For the text-containing cell, return its midpoint in (x, y) coordinate format. 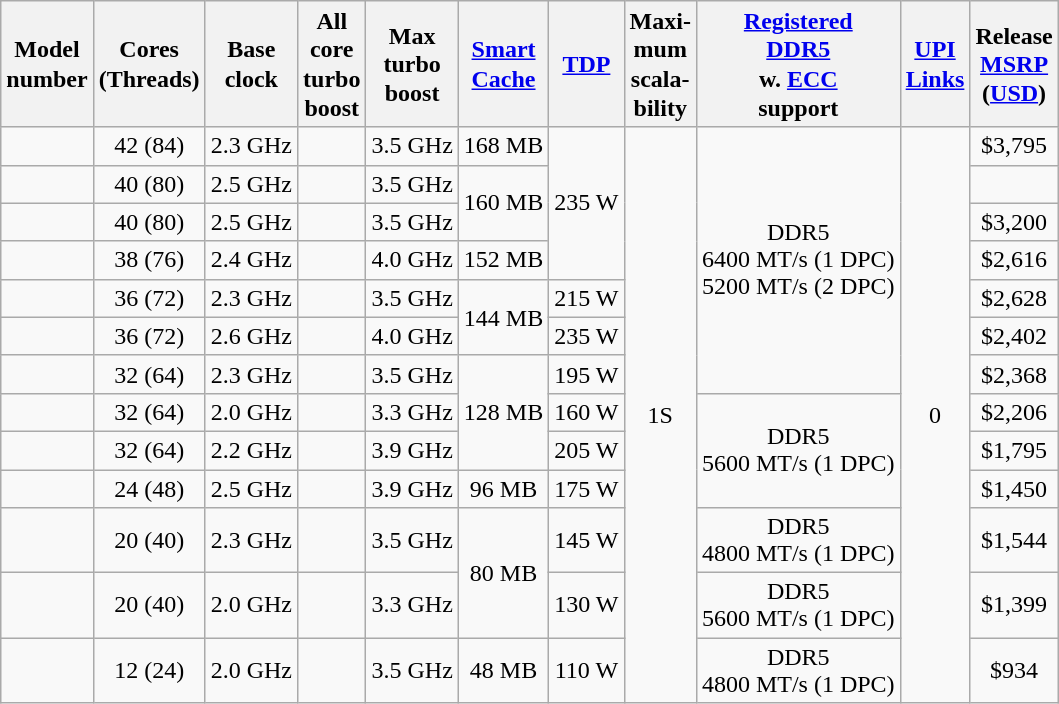
48 MB (503, 670)
$1,450 (1014, 489)
$1,399 (1014, 606)
80 MB (503, 573)
$934 (1014, 670)
144 MB (503, 317)
2.6 GHz (251, 336)
175 W (586, 489)
24 (48) (149, 489)
Baseclock (251, 64)
RegisteredDDR5w. ECCsupport (798, 64)
$2,616 (1014, 260)
$2,206 (1014, 412)
160 W (586, 412)
$2,368 (1014, 374)
TDP (586, 64)
110 W (586, 670)
130 W (586, 606)
1S (660, 415)
205 W (586, 450)
Maxi-mumscala-bility (660, 64)
$2,402 (1014, 336)
SmartCache (503, 64)
152 MB (503, 260)
215 W (586, 298)
168 MB (503, 146)
ReleaseMSRP(USD) (1014, 64)
0 (935, 415)
$1,544 (1014, 540)
$3,795 (1014, 146)
$3,200 (1014, 222)
Maxturboboost (412, 64)
12 (24) (149, 670)
2.4 GHz (251, 260)
$2,628 (1014, 298)
38 (76) (149, 260)
2.2 GHz (251, 450)
Allcoreturboboost (332, 64)
$1,795 (1014, 450)
DDR56400 MT/s (1 DPC)5200 MT/s (2 DPC) (798, 260)
Cores(Threads) (149, 64)
128 MB (503, 412)
145 W (586, 540)
UPILinks (935, 64)
42 (84) (149, 146)
160 MB (503, 203)
96 MB (503, 489)
Model number (47, 64)
195 W (586, 374)
